Scan for the cell matching the given text and deliver its [x, y] coordinate at center. 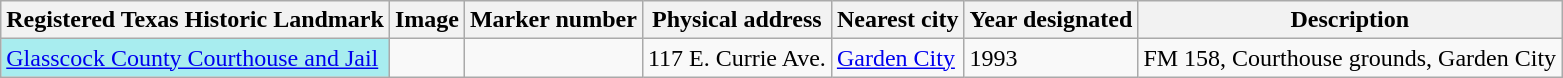
Glasscock County Courthouse and Jail [196, 58]
Physical address [736, 20]
Image [426, 20]
Year designated [1051, 20]
Nearest city [898, 20]
117 E. Currie Ave. [736, 58]
Garden City [898, 58]
Registered Texas Historic Landmark [196, 20]
1993 [1051, 58]
FM 158, Courthouse grounds, Garden City [1350, 58]
Description [1350, 20]
Marker number [553, 20]
